Pinpoint the cell where the given text exists, returning its [X, Y] midpoint coordinate. 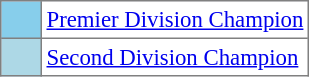
Premier Division Champion [174, 20]
Second Division Champion [174, 57]
